Detect which cell encompasses the target text, then output its (x, y) center coordinate. 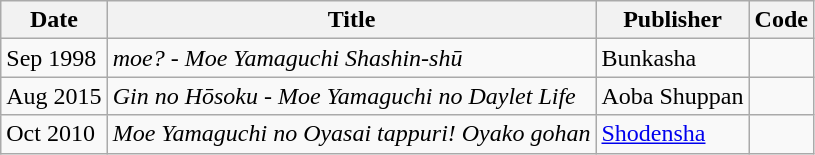
Gin no Hōsoku - Moe Yamaguchi no Daylet Life (352, 96)
Date (54, 20)
Sep 1998 (54, 58)
Aoba Shuppan (672, 96)
Oct 2010 (54, 134)
moe? - Moe Yamaguchi Shashin-shū (352, 58)
Moe Yamaguchi no Oyasai tappuri! Oyako gohan (352, 134)
Aug 2015 (54, 96)
Publisher (672, 20)
Bunkasha (672, 58)
Title (352, 20)
Code (781, 20)
Shodensha (672, 134)
